Return [X, Y] of the center of cell containing provided text 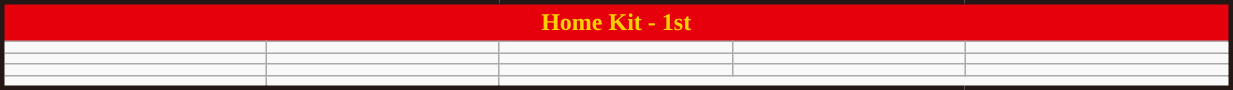
Home Kit - 1st [616, 22]
